Scan for the cell matching the given text and deliver its [x, y] coordinate at center. 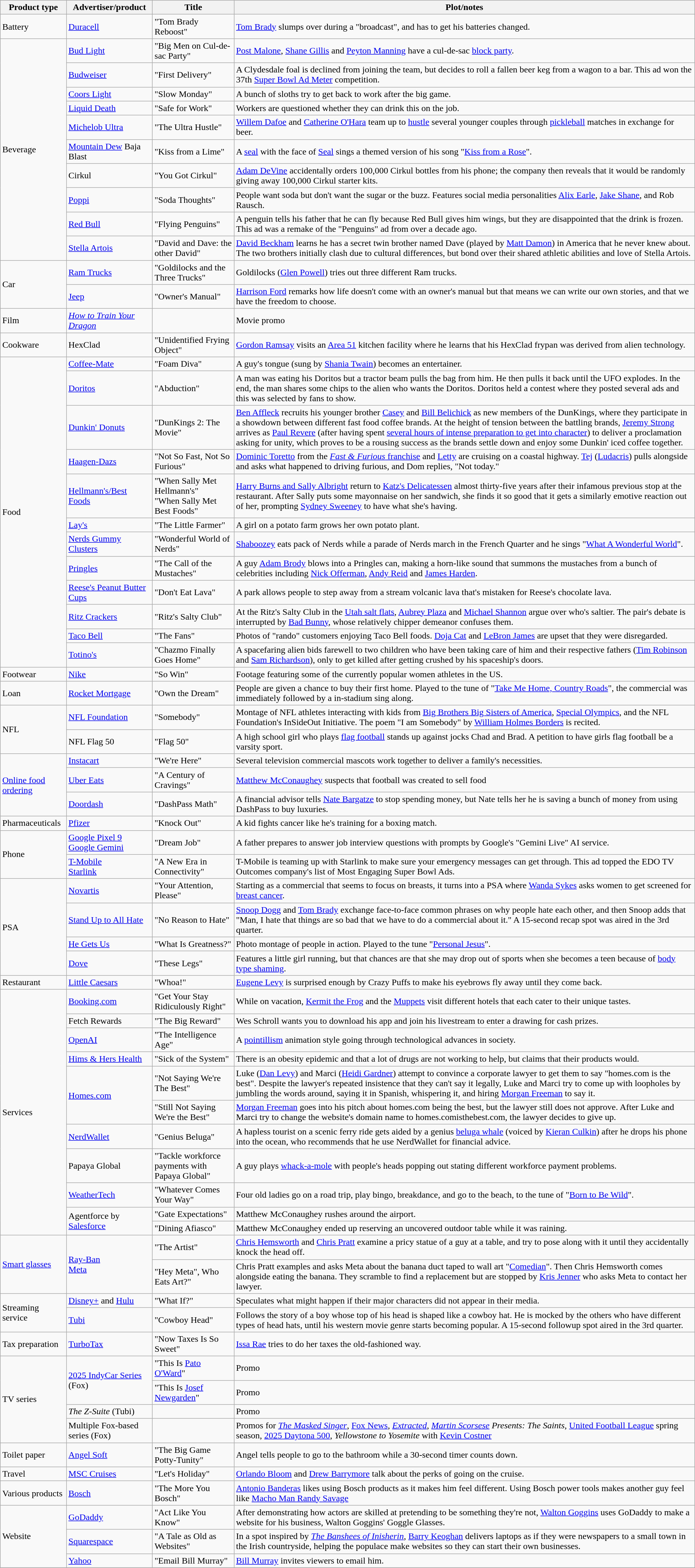
"The Little Farmer" [193, 525]
Reese's Peanut Butter Cups [110, 592]
Coors Light [110, 94]
"First Delivery" [193, 75]
"Act Like You Know" [193, 1517]
Photo montage of people in action. Played to the tune "Personal Jesus". [464, 944]
A guy plays whack-a-mole with people's heads popping out stating different workforce payment problems. [464, 1166]
Online food ordering [33, 785]
NFL [33, 730]
"Get Your Stay Ridiculously Right" [193, 1001]
A guy's tongue (sung by Shania Twain) becomes an entertainer. [464, 364]
Car [33, 284]
"Now Taxes Is So Sweet" [193, 1344]
Haagen-Dazs [110, 461]
Goldilocks (Glen Powell) tries out three different Ram trucks. [464, 272]
Orlando Bloom and Drew Barrymore talk about the perks of going on the cruise. [464, 1474]
Booking.com [110, 1001]
"What If?" [193, 1301]
"Hey Meta", Who Eats Art?" [193, 1276]
"Knock Out" [193, 823]
Dove [110, 963]
Bud Light [110, 51]
Coffee-Mate [110, 364]
Lay's [110, 525]
"A New Era in Connectivity" [193, 866]
Gordon Ramsay visits an Area 51 kitchen facility where he learns that his HexClad frypan was derived from alien technology. [464, 345]
Matthew McConaughey ended up reserving an uncovered outdoor table while it was raining. [464, 1228]
A girl on a potato farm grows her own potato plant. [464, 525]
Agentforce by Salesforce [110, 1221]
Plot/notes [464, 7]
"A Tale as Old as Websites" [193, 1542]
Duracell [110, 27]
Dunkin' Donuts [110, 427]
Hellmann's/Best Foods [110, 496]
Smart glasses [33, 1265]
"Wonderful World of Nerds" [193, 544]
"Not Saying We're The Best" [193, 1083]
Title [193, 7]
Taco Bell [110, 636]
Tubi [110, 1319]
Totino's [110, 655]
"Sick of the System" [193, 1059]
Cookware [33, 345]
TurboTax [110, 1344]
Advertiser/product [110, 7]
Cirkul [110, 175]
"Goldilocks and the Three Trucks" [193, 272]
Four old ladies go on a road trip, play bingo, breakdance, and go to the beach, to the tune of "Born to Be Wild". [464, 1195]
"Slow Monday" [193, 94]
Loan [33, 693]
"What Is Greatness?" [193, 944]
"DashPass Math" [193, 804]
"A Century of Cravings" [193, 780]
Pringles [110, 568]
Tom Brady slumps over during a "broadcast", and has to get his batteries changed. [464, 27]
Bill Murray invites viewers to email him. [464, 1561]
HexClad [110, 345]
Disney+ and Hulu [110, 1301]
Mountain Dew Baja Blast [110, 152]
A high school girl who plays flag football stands up against jocks Chad and Brad. A petition to have girls flag football be a varsity sport. [464, 741]
"DunKings 2: The Movie" [193, 427]
"Genius Beluga" [193, 1137]
Website [33, 1536]
NFL Foundation [110, 718]
"Not So Fast, Not So Furious" [193, 461]
While on vacation, Kermit the Frog and the Muppets visit different hotels that each cater to their unique tastes. [464, 1001]
Red Bull [110, 224]
Ritz Crackers [110, 617]
Eugene Levy is surprised enough by Crazy Puffs to make his eyebrows fly away until they come back. [464, 982]
A financial advisor tells Nate Bargatze to stop spending money, but Nate tells her he is saving a bunch of money from using DashPass to buy luxuries. [464, 804]
"The Big Game Potty-Tunity" [193, 1455]
Little Caesars [110, 982]
"Your Attention, Please" [193, 891]
"The Fans" [193, 636]
Shaboozey eats pack of Nerds while a parade of Nerds march in the French Quarter and he sings "What A Wonderful World". [464, 544]
"No Reason to Hate" [193, 920]
Novartis [110, 891]
How to Train Your Dragon [110, 321]
Liquid Death [110, 108]
Battery [33, 27]
Yahoo [110, 1561]
"This Is Pato O'Ward" [193, 1368]
A kid fights cancer like he's training for a boxing match. [464, 823]
Workers are questioned whether they can drink this on the job. [464, 108]
There is an obesity epidemic and that a lot of drugs are not working to help, but claims that their products would. [464, 1059]
2025 IndyCar Series (Fox) [110, 1380]
People want soda but don't want the sugar or the buzz. Features social media personalities Alix Earle, Jake Shane, and Rob Rausch. [464, 200]
The Z-Suite (Tubi) [110, 1412]
Matthew McConaughey rushes around the airport. [464, 1214]
"Dining Afiasco" [193, 1228]
Angel Soft [110, 1455]
Phone [33, 854]
Streaming service [33, 1313]
"Chazmo Finally Goes Home" [193, 655]
Papaya Global [110, 1166]
Film [33, 321]
Stand Up to All Hate [110, 920]
"The Ultra Hustle" [193, 127]
Jeep [110, 296]
Matthew McConaughey suspects that football was created to sell food [464, 780]
Starting as a commercial that seems to focus on breasts, it turns into a PSA where Wanda Sykes asks women to get screened for breast cancer. [464, 891]
"You Got Cirkul" [193, 175]
"Ritz's Salty Club" [193, 617]
"When Sally Met Hellmann's""When Sally Met Best Foods" [193, 496]
Nike [110, 674]
Homes.com [110, 1095]
NFL Flag 50 [110, 741]
Several television commercial mascots work together to deliver a family's necessities. [464, 761]
"Don't Eat Lava" [193, 592]
"Tom Brady Reboost" [193, 27]
Travel [33, 1474]
Michelob Ultra [110, 127]
"Whoa!" [193, 982]
Photos of "rando" customers enjoying Taco Bell foods. Doja Cat and LeBron James are upset that they were disregarded. [464, 636]
"This Is Josef Newgarden" [193, 1392]
Uber Eats [110, 780]
OpenAI [110, 1040]
WeatherTech [110, 1195]
Beverage [33, 149]
Poppi [110, 200]
"The Artist" [193, 1247]
Various products [33, 1493]
He Gets Us [110, 944]
A seal with the face of Seal sings a themed version of his song "Kiss from a Rose". [464, 152]
PSA [33, 927]
"Still Not Saying We're the Best" [193, 1112]
Bosch [110, 1493]
A pointillism animation style going through technological advances in society. [464, 1040]
"Abduction" [193, 388]
Pharmaceuticals [33, 823]
"Big Men on Cul-de-sac Party" [193, 51]
Squarespace [110, 1542]
Restaurant [33, 982]
"Owner's Manual" [193, 296]
Speculates what might happen if their major characters did not appear in their media. [464, 1301]
Hims & Hers Health [110, 1059]
MSC Cruises [110, 1474]
Post Malone, Shane Gillis and Peyton Manning have a cul-de-sac block party. [464, 51]
Features a little girl running, but that chances are that she may drop out of sports when she becomes a teen because of body type shaming. [464, 963]
Issa Rae tries to do her taxes the old-fashioned way. [464, 1344]
"Tackle workforce payments with Papaya Global" [193, 1166]
Multiple Fox-based series (Fox) [110, 1431]
"Unidentified Frying Object" [193, 345]
"Somebody" [193, 718]
TV series [33, 1399]
Product type [33, 7]
Rocket Mortgage [110, 693]
"Own the Dream" [193, 693]
"We're Here" [193, 761]
A park allows people to step away from a stream volcanic lava that's mistaken for Reese's chocolate lava. [464, 592]
Google Pixel 9Google Gemini [110, 843]
Food [33, 512]
Pfizer [110, 823]
"Cowboy Head" [193, 1319]
T-Mobile Starlink [110, 866]
"Gate Expectations" [193, 1214]
Nerds Gummy Clusters [110, 544]
"The Call of the Mustaches" [193, 568]
"Kiss from a Lime" [193, 152]
Angel tells people to go to the bathroom while a 30-second timer counts down. [464, 1455]
"These Legs" [193, 963]
Tax preparation [33, 1344]
Footwear [33, 674]
"David and Dave: the other David" [193, 248]
A father prepares to answer job interview questions with prompts by Google's "Gemini Live" AI service. [464, 843]
Instacart [110, 761]
A bunch of sloths try to get back to work after the big game. [464, 94]
"Email Bill Murray" [193, 1561]
"The Big Reward" [193, 1020]
"Flag 50" [193, 741]
Movie promo [464, 321]
Services [33, 1112]
"Foam Diva" [193, 364]
Footage featuring some of the currently popular women athletes in the US. [464, 674]
Budweiser [110, 75]
"Safe for Work" [193, 108]
"Dream Job" [193, 843]
"Let's Holiday" [193, 1474]
"Whatever Comes Your Way" [193, 1195]
Ray-BanMeta [110, 1265]
GoDaddy [110, 1517]
Ram Trucks [110, 272]
NerdWallet [110, 1137]
Willem Dafoe and Catherine O'Hara team up to hustle several younger couples through pickleball matches in exchange for beer. [464, 127]
Stella Artois [110, 248]
Fetch Rewards [110, 1020]
Toilet paper [33, 1455]
Doritos [110, 388]
"The More You Bosch" [193, 1493]
"So Win" [193, 674]
"Flying Penguins" [193, 224]
"The Intelligence Age" [193, 1040]
"Soda Thoughts" [193, 200]
Chris Hemsworth and Chris Pratt examine a pricy statue of a guy at a table, and try to pose along with it until they accidentally knock the head off. [464, 1247]
Doordash [110, 804]
Wes Schroll wants you to download his app and join his livestream to enter a drawing for cash prizes. [464, 1020]
